Determine the [X, Y] coordinate at the center of the cell enclosing the given text.  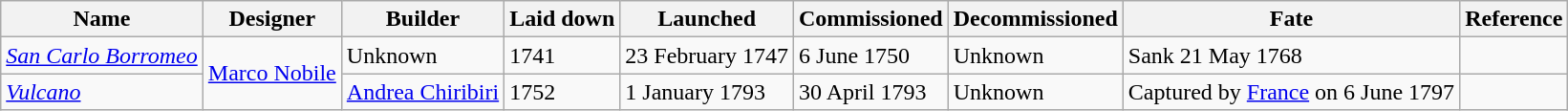
Marco Nobile [271, 74]
Captured by France on 6 June 1797 [1291, 92]
Andrea Chiribiri [422, 92]
Sank 21 May 1768 [1291, 55]
Name [102, 19]
Fate [1291, 19]
30 April 1793 [871, 92]
1741 [562, 55]
23 February 1747 [707, 55]
Vulcano [102, 92]
1 January 1793 [707, 92]
1752 [562, 92]
Designer [271, 19]
Launched [707, 19]
Decommissioned [1036, 19]
6 June 1750 [871, 55]
Laid down [562, 19]
Commissioned [871, 19]
Builder [422, 19]
San Carlo Borromeo [102, 55]
Reference [1514, 19]
